Find where the given text appears and provide that cell's center as (x, y) coordinate. 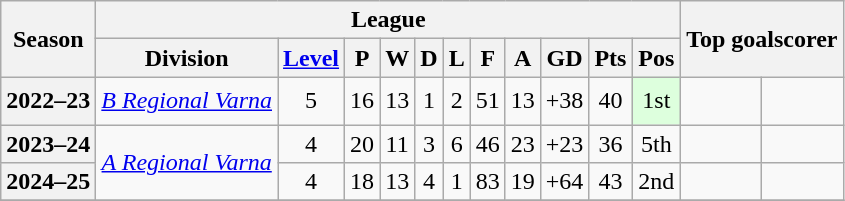
19 (522, 182)
P (362, 58)
20 (362, 144)
League (388, 20)
W (398, 58)
2nd (656, 182)
3 (429, 144)
D (429, 58)
18 (362, 182)
+23 (564, 144)
16 (362, 101)
6 (456, 144)
A Regional Varna (187, 163)
A (522, 58)
5 (312, 101)
11 (398, 144)
1st (656, 101)
Season (48, 39)
L (456, 58)
5th (656, 144)
Pos (656, 58)
40 (610, 101)
2 (456, 101)
2022–23 (48, 101)
43 (610, 182)
23 (522, 144)
F (488, 58)
Division (187, 58)
Level (312, 58)
+64 (564, 182)
+38 (564, 101)
83 (488, 182)
GD (564, 58)
B Regional Varna (187, 101)
2024–25 (48, 182)
36 (610, 144)
2023–24 (48, 144)
Pts (610, 58)
Top goalscorer (762, 39)
51 (488, 101)
46 (488, 144)
